From the cell containing the given text, extract its center point as [x, y] coordinate. 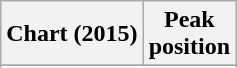
Chart (2015) [72, 34]
Peak position [189, 34]
